From the cell containing the given text, extract its center point as (x, y) coordinate. 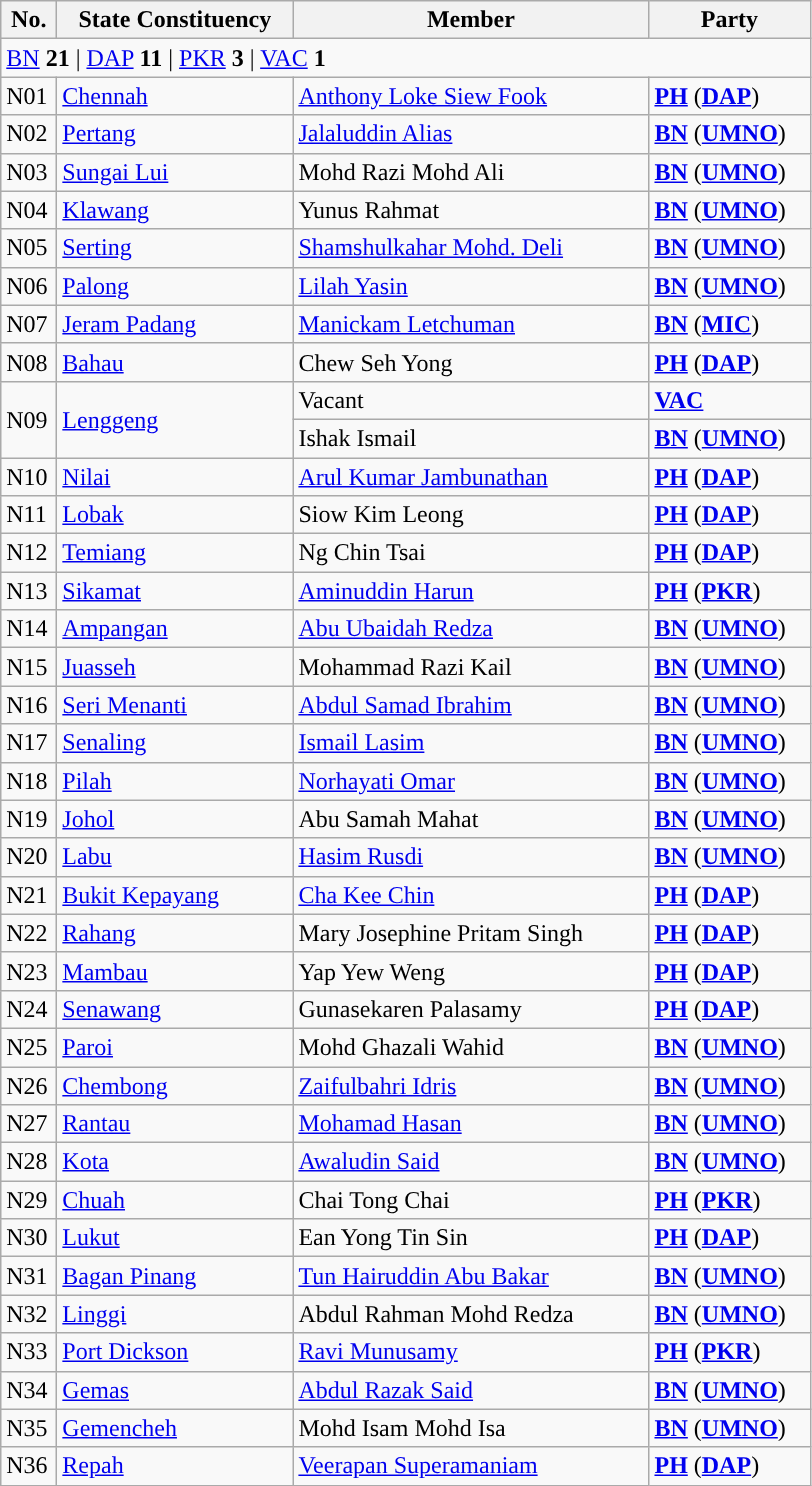
Norhayati Omar (471, 781)
Kota (175, 1162)
Lilah Yasin (471, 286)
N26 (29, 1085)
Gemencheh (175, 1428)
N11 (29, 515)
Ampangan (175, 629)
Mohd Isam Mohd Isa (471, 1428)
Abu Samah Mahat (471, 819)
Ng Chin Tsai (471, 553)
VAC (730, 400)
Temiang (175, 553)
Senawang (175, 1009)
Palong (175, 286)
Chembong (175, 1085)
Gemas (175, 1390)
Mohd Razi Mohd Ali (471, 172)
Hasim Rusdi (471, 857)
N32 (29, 1314)
Mohammad Razi Kail (471, 667)
Chuah (175, 1200)
Chai Tong Chai (471, 1200)
Pertang (175, 134)
N03 (29, 172)
Johol (175, 819)
Bahau (175, 362)
N24 (29, 1009)
Member (471, 20)
N20 (29, 857)
N36 (29, 1466)
N23 (29, 971)
BN 21 | DAP 11 | PKR 3 | VAC 1 (406, 58)
N09 (29, 419)
Klawang (175, 210)
N31 (29, 1276)
N07 (29, 324)
Mary Josephine Pritam Singh (471, 933)
Abdul Rahman Mohd Redza (471, 1314)
Abdul Razak Said (471, 1390)
Bagan Pinang (175, 1276)
N02 (29, 134)
No. (29, 20)
Mambau (175, 971)
BN (MIC) (730, 324)
Jalaluddin Alias (471, 134)
Seri Menanti (175, 705)
Party (730, 20)
N35 (29, 1428)
Veerapan Superamaniam (471, 1466)
Pilah (175, 781)
N19 (29, 819)
N05 (29, 248)
Ean Yong Tin Sin (471, 1238)
Cha Kee Chin (471, 895)
N18 (29, 781)
N12 (29, 553)
N28 (29, 1162)
N10 (29, 477)
Siow Kim Leong (471, 515)
Yunus Rahmat (471, 210)
Mohd Ghazali Wahid (471, 1047)
N29 (29, 1200)
Sikamat (175, 591)
Shamshulkahar Mohd. Deli (471, 248)
Chennah (175, 96)
N15 (29, 667)
Chew Seh Yong (471, 362)
Rantau (175, 1124)
Yap Yew Weng (471, 971)
Abdul Samad Ibrahim (471, 705)
Awaludin Said (471, 1162)
Bukit Kepayang (175, 895)
N34 (29, 1390)
Arul Kumar Jambunathan (471, 477)
Linggi (175, 1314)
Tun Hairuddin Abu Bakar (471, 1276)
Paroi (175, 1047)
Anthony Loke Siew Fook (471, 96)
Juasseh (175, 667)
Ismail Lasim (471, 743)
Jeram Padang (175, 324)
N30 (29, 1238)
N33 (29, 1352)
Sungai Lui (175, 172)
N21 (29, 895)
Vacant (471, 400)
N04 (29, 210)
Ravi Munusamy (471, 1352)
Manickam Letchuman (471, 324)
Mohamad Hasan (471, 1124)
Lukut (175, 1238)
N17 (29, 743)
Labu (175, 857)
N16 (29, 705)
N01 (29, 96)
N08 (29, 362)
Port Dickson (175, 1352)
Repah (175, 1466)
Gunasekaren Palasamy (471, 1009)
Abu Ubaidah Redza (471, 629)
N13 (29, 591)
State Constituency (175, 20)
Nilai (175, 477)
N14 (29, 629)
N27 (29, 1124)
Ishak Ismail (471, 438)
Rahang (175, 933)
Serting (175, 248)
N25 (29, 1047)
N22 (29, 933)
Senaling (175, 743)
N06 (29, 286)
Zaifulbahri Idris (471, 1085)
Aminuddin Harun (471, 591)
Lenggeng (175, 419)
Lobak (175, 515)
